Output the [X, Y] coordinate of the center of the cell containing the given text.  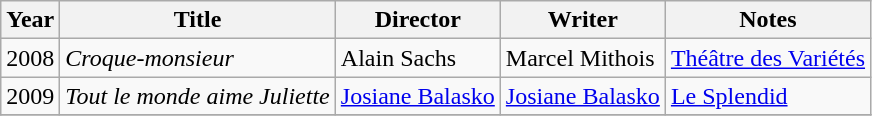
Le Splendid [768, 96]
Alain Sachs [418, 58]
Title [198, 20]
Notes [768, 20]
Théâtre des Variétés [768, 58]
Croque-monsieur [198, 58]
2009 [30, 96]
Year [30, 20]
Marcel Mithois [582, 58]
Director [418, 20]
2008 [30, 58]
Writer [582, 20]
Tout le monde aime Juliette [198, 96]
